Output the [x, y] coordinate of the center of the cell containing the given text.  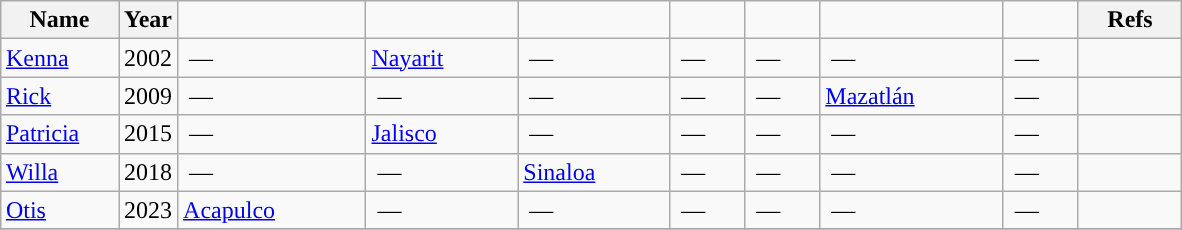
Year [148, 20]
2023 [148, 210]
2009 [148, 96]
Willa [59, 172]
2015 [148, 134]
Acapulco [272, 210]
2018 [148, 172]
Nayarit [442, 58]
Sinaloa [594, 172]
Mazatlán [912, 96]
Jalisco [442, 134]
2002 [148, 58]
Kenna [59, 58]
Otis [59, 210]
Name [59, 20]
Rick [59, 96]
Refs [1130, 20]
Patricia [59, 134]
